Capture the cell that displays the provided text and extract its (x, y) central coordinate. 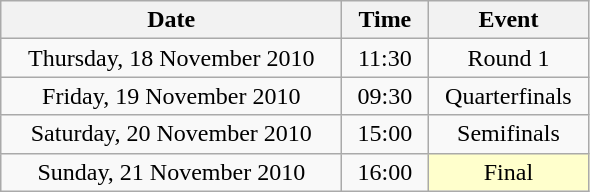
Saturday, 20 November 2010 (172, 134)
16:00 (385, 172)
Sunday, 21 November 2010 (172, 172)
Round 1 (508, 58)
Friday, 19 November 2010 (172, 96)
15:00 (385, 134)
Date (172, 20)
09:30 (385, 96)
Semifinals (508, 134)
Quarterfinals (508, 96)
Thursday, 18 November 2010 (172, 58)
11:30 (385, 58)
Time (385, 20)
Final (508, 172)
Event (508, 20)
